Extract the (x, y) coordinate from the center of the cell holding the provided text.  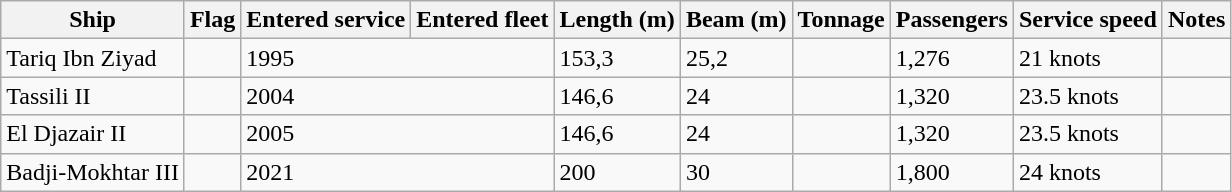
Passengers (952, 20)
30 (736, 172)
2005 (398, 134)
2021 (398, 172)
Ship (93, 20)
2004 (398, 96)
1,800 (952, 172)
21 knots (1088, 58)
Entered service (326, 20)
153,3 (617, 58)
Badji-Mokhtar III (93, 172)
Flag (212, 20)
Service speed (1088, 20)
Tassili II (93, 96)
1,276 (952, 58)
Length (m) (617, 20)
Tariq Ibn Ziyad (93, 58)
25,2 (736, 58)
Notes (1196, 20)
El Djazair II (93, 134)
200 (617, 172)
Tonnage (841, 20)
Beam (m) (736, 20)
24 knots (1088, 172)
1995 (398, 58)
Entered fleet (482, 20)
